Locate the cell with the specified text and output its (x, y) center coordinate. 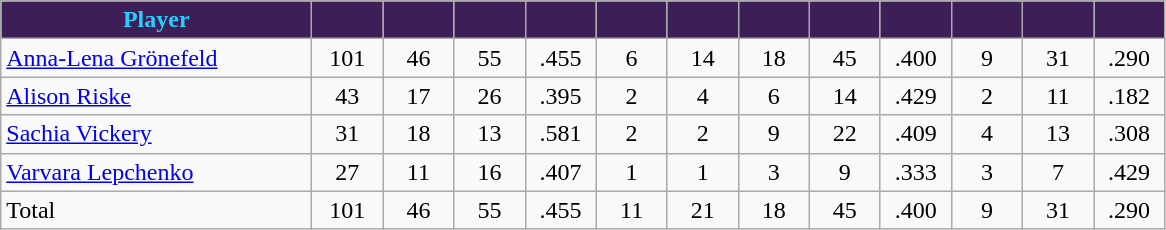
17 (418, 96)
.182 (1130, 96)
22 (844, 134)
21 (702, 210)
.409 (916, 134)
.333 (916, 172)
16 (490, 172)
Alison Riske (156, 96)
.407 (560, 172)
43 (348, 96)
Anna-Lena Grönefeld (156, 58)
27 (348, 172)
Sachia Vickery (156, 134)
Player (156, 20)
Varvara Lepchenko (156, 172)
.308 (1130, 134)
.395 (560, 96)
26 (490, 96)
7 (1058, 172)
.581 (560, 134)
Total (156, 210)
